Capture the cell that displays the provided text and extract its (x, y) central coordinate. 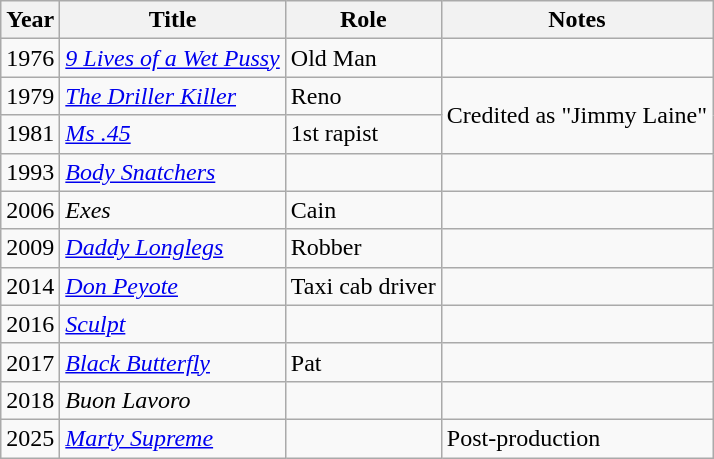
Cain (363, 210)
1st rapist (363, 134)
2018 (30, 400)
2014 (30, 286)
Reno (363, 96)
1981 (30, 134)
Don Peyote (172, 286)
2016 (30, 324)
Notes (576, 20)
Year (30, 20)
Marty Supreme (172, 438)
1976 (30, 58)
2009 (30, 248)
Sculpt (172, 324)
9 Lives of a Wet Pussy (172, 58)
Old Man (363, 58)
1993 (30, 172)
Title (172, 20)
2017 (30, 362)
Black Butterfly (172, 362)
2006 (30, 210)
The Driller Killer (172, 96)
1979 (30, 96)
Pat (363, 362)
Exes (172, 210)
Credited as "Jimmy Laine" (576, 115)
Robber (363, 248)
Body Snatchers (172, 172)
Buon Lavoro (172, 400)
Ms .45 (172, 134)
2025 (30, 438)
Post-production (576, 438)
Daddy Longlegs (172, 248)
Role (363, 20)
Taxi cab driver (363, 286)
